Scan for the cell matching the given text and deliver its [X, Y] coordinate at center. 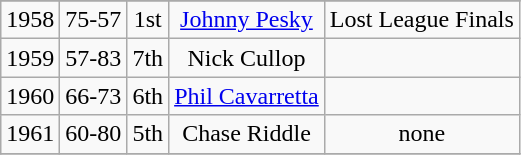
Nick Cullop [247, 58]
Johnny Pesky [247, 20]
7th [148, 58]
75-57 [94, 20]
6th [148, 96]
Phil Cavarretta [247, 96]
5th [148, 134]
1960 [30, 96]
1959 [30, 58]
1st [148, 20]
none [422, 134]
57-83 [94, 58]
1958 [30, 20]
Chase Riddle [247, 134]
1961 [30, 134]
60-80 [94, 134]
Lost League Finals [422, 20]
66-73 [94, 96]
